For the text-containing cell, return its midpoint in (X, Y) coordinate format. 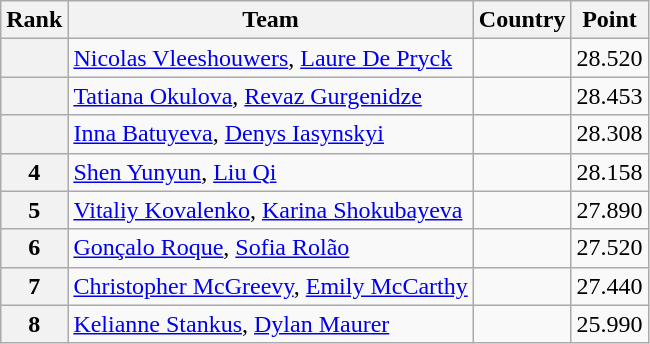
Inna Batuyeva, Denys Iasynskyi (270, 134)
Tatiana Okulova, Revaz Gurgenidze (270, 96)
28.158 (610, 172)
Nicolas Vleeshouwers, Laure De Pryck (270, 58)
Vitaliy Kovalenko, Karina Shokubayeva (270, 210)
Rank (34, 20)
Point (610, 20)
Gonçalo Roque, Sofia Rolão (270, 248)
27.440 (610, 286)
5 (34, 210)
28.453 (610, 96)
28.520 (610, 58)
Shen Yunyun, Liu Qi (270, 172)
7 (34, 286)
Kelianne Stankus, Dylan Maurer (270, 324)
25.990 (610, 324)
8 (34, 324)
28.308 (610, 134)
27.520 (610, 248)
27.890 (610, 210)
6 (34, 248)
Country (522, 20)
4 (34, 172)
Team (270, 20)
Christopher McGreevy, Emily McCarthy (270, 286)
